Provide the [x, y] coordinate of the cell's center where the given text is located.  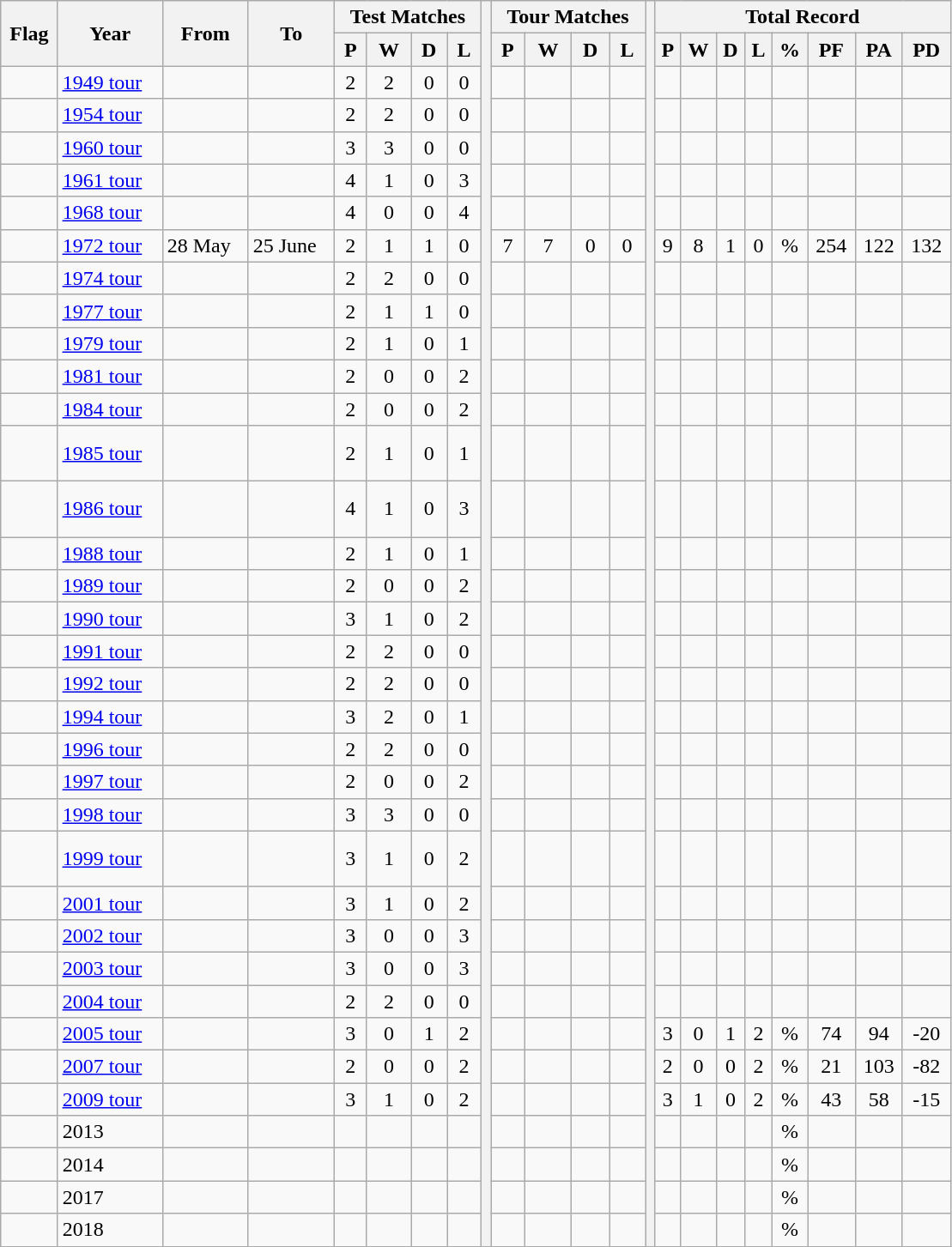
Year [110, 33]
-15 [926, 1099]
25 June [291, 245]
1991 tour [110, 651]
43 [831, 1099]
Tour Matches [568, 17]
1961 tour [110, 180]
1960 tour [110, 148]
1977 tour [110, 311]
1988 tour [110, 554]
21 [831, 1067]
PF [831, 50]
2013 [110, 1132]
1999 tour [110, 858]
2001 tour [110, 903]
8 [699, 245]
2007 tour [110, 1067]
1954 tour [110, 115]
1990 tour [110, 619]
254 [831, 245]
1981 tour [110, 376]
To [291, 33]
1992 tour [110, 684]
2017 [110, 1197]
2018 [110, 1230]
1998 tour [110, 814]
Test Matches [407, 17]
Total Record [803, 17]
58 [879, 1099]
1994 tour [110, 717]
1979 tour [110, 343]
1997 tour [110, 782]
Flag [29, 33]
2002 tour [110, 935]
1984 tour [110, 409]
1989 tour [110, 586]
-82 [926, 1067]
2005 tour [110, 1034]
74 [831, 1034]
94 [879, 1034]
132 [926, 245]
1972 tour [110, 245]
2009 tour [110, 1099]
103 [879, 1067]
1985 tour [110, 453]
1974 tour [110, 278]
28 May [205, 245]
PA [879, 50]
1968 tour [110, 213]
122 [879, 245]
2014 [110, 1165]
2003 tour [110, 968]
2004 tour [110, 1002]
PD [926, 50]
-20 [926, 1034]
1996 tour [110, 749]
9 [668, 245]
1986 tour [110, 510]
From [205, 33]
1949 tour [110, 82]
